Extract the [X, Y] coordinate from the center of the cell holding the provided text.  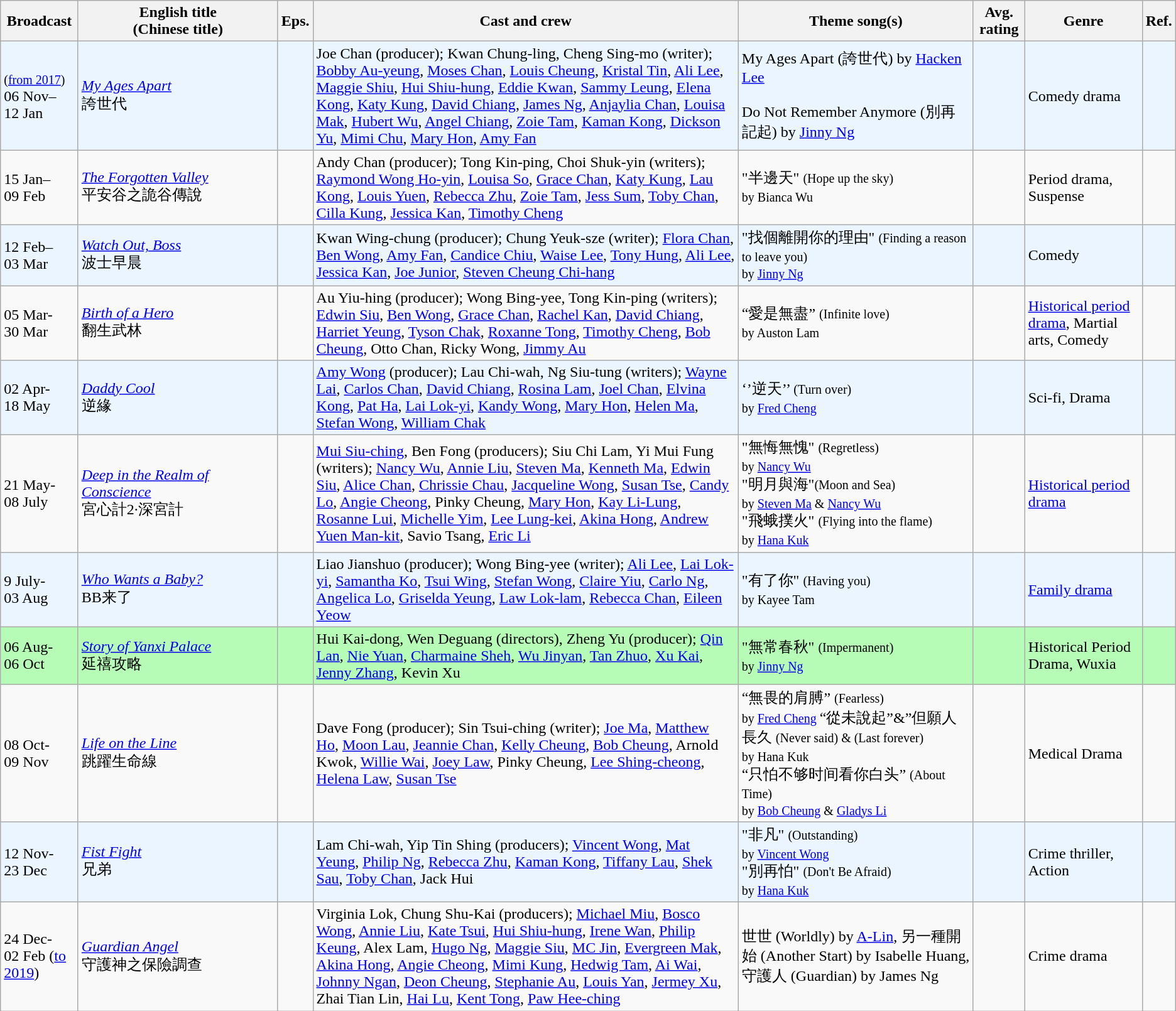
Ref. [1158, 21]
English title (Chinese title) [178, 21]
"無常春秋" (Impermanent) by Jinny Ng [856, 656]
Fist Fight兄弟 [178, 862]
Historical period drama, Martial arts, Comedy [1083, 323]
Sci-fi, Drama [1083, 398]
24 Dec-02 Feb (to 2019) [40, 956]
Watch Out, Boss 波士早晨 [178, 255]
Cast and crew [525, 21]
Deep in the Realm of Conscience 宮心計2·深宮計 [178, 494]
‘’逆天’’ (Turn over) by Fred Cheng [856, 398]
The Forgotten Valley平安谷之詭谷傳說 [178, 187]
Crime drama [1083, 956]
“愛是無盡” (Infinite love) by Auston Lam [856, 323]
"半邊天" (Hope up the sky) by Bianca Wu [856, 187]
Story of Yanxi Palace 延禧攻略 [178, 656]
Historical Period Drama, Wuxia [1083, 656]
Crime thriller, Action [1083, 862]
Birth of a Hero翻生武林 [178, 323]
Medical Drama [1083, 753]
"有了你" (Having you) by Kayee Tam [856, 589]
Comedy drama [1083, 95]
Family drama [1083, 589]
Theme song(s) [856, 21]
06 Aug-06 Oct [40, 656]
Lam Chi-wah, Yip Tin Shing (producers); Vincent Wong, Mat Yeung, Philip Ng, Rebecca Zhu, Kaman Kong, Tiffany Lau, Shek Sau, Toby Chan, Jack Hui [525, 862]
12 Nov-23 Dec [40, 862]
Life on the Line跳躍生命線 [178, 753]
Historical period drama [1083, 494]
My Ages Apart (誇世代) by Hacken Lee Do Not Remember Anymore (別再記起) by Jinny Ng [856, 95]
15 Jan–09 Feb [40, 187]
9 July-03 Aug [40, 589]
Daddy Cool 逆緣 [178, 398]
"無悔無愧" (Regretless) by Nancy Wu"明月與海"(Moon and Sea)by Steven Ma & Nancy Wu "飛蛾撲火" (Flying into the flame) by Hana Kuk [856, 494]
Comedy [1083, 255]
08 Oct-09 Nov [40, 753]
Guardian Angel 守護神之保險調查 [178, 956]
世世 (Worldly) by A-Lin, 另一種開始 (Another Start) by Isabelle Huang, 守護人 (Guardian) by James Ng [856, 956]
12 Feb–03 Mar [40, 255]
Who Wants a Baby? BB来了 [178, 589]
“無畏的肩膊” (Fearless) by Fred Cheng “從未說起”&”但願人長久 (Never said) & (Last forever) by Hana Kuk “只怕不够时间看你白头” (About Time) by Bob Cheung & Gladys Li [856, 753]
"非凡" (Outstanding) by Vincent Wong "別再怕" (Don't Be Afraid) by Hana Kuk [856, 862]
05 Mar-30 Mar [40, 323]
Period drama, Suspense [1083, 187]
Broadcast [40, 21]
Genre [1083, 21]
My Ages Apart 誇世代 [178, 95]
Eps. [295, 21]
"找個離開你的理由" (Finding a reason to leave you) by Jinny Ng [856, 255]
02 Apr-18 May [40, 398]
(from 2017) 06 Nov–12 Jan [40, 95]
Hui Kai-dong, Wen Deguang (directors), Zheng Yu (producer); Qin Lan, Nie Yuan, Charmaine Sheh, Wu Jinyan, Tan Zhuo, Xu Kai, Jenny Zhang, Kevin Xu [525, 656]
Avg. rating [999, 21]
21 May-08 July [40, 494]
